For the text-containing cell, return its midpoint in (X, Y) coordinate format. 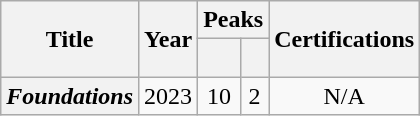
Foundations (70, 96)
2023 (168, 96)
2 (254, 96)
Title (70, 39)
10 (220, 96)
Peaks (234, 20)
Year (168, 39)
Certifications (344, 39)
N/A (344, 96)
